Find where the given text appears and provide that cell's center as (x, y) coordinate. 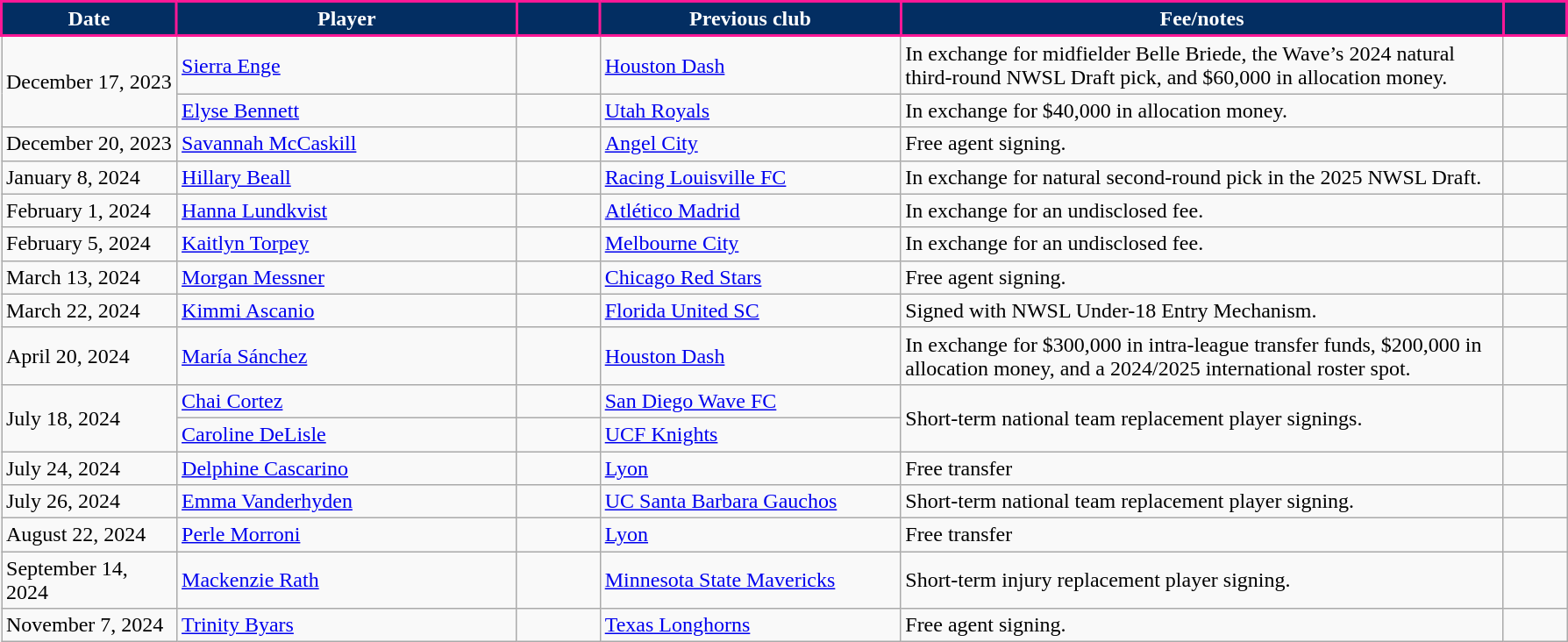
Delphine Cascarino (347, 467)
Kimmi Ascanio (347, 310)
Racing Louisville FC (751, 177)
July 18, 2024 (89, 417)
Melbourne City (751, 244)
February 5, 2024 (89, 244)
Hanna Lundkvist (347, 210)
Date (89, 19)
Player (347, 19)
February 1, 2024 (89, 210)
San Diego Wave FC (751, 401)
Fee/notes (1202, 19)
August 22, 2024 (89, 535)
April 20, 2024 (89, 356)
In exchange for $40,000 in allocation money. (1202, 111)
UCF Knights (751, 434)
Angel City (751, 144)
Florida United SC (751, 310)
Sierra Enge (347, 65)
Utah Royals (751, 111)
Emma Vanderhyden (347, 502)
Elyse Bennett (347, 111)
Morgan Messner (347, 277)
Previous club (751, 19)
UC Santa Barbara Gauchos (751, 502)
Short-term national team replacement player signings. (1202, 417)
Short-term injury replacement player signing. (1202, 581)
January 8, 2024 (89, 177)
December 17, 2023 (89, 82)
Minnesota State Mavericks (751, 581)
María Sánchez (347, 356)
Signed with NWSL Under-18 Entry Mechanism. (1202, 310)
Caroline DeLisle (347, 434)
March 13, 2024 (89, 277)
Trinity Byars (347, 625)
Texas Longhorns (751, 625)
Chai Cortez (347, 401)
December 20, 2023 (89, 144)
November 7, 2024 (89, 625)
In exchange for $300,000 in intra-league transfer funds, $200,000 in allocation money, and a 2024/2025 international roster spot. (1202, 356)
Atlético Madrid (751, 210)
Hillary Beall (347, 177)
Chicago Red Stars (751, 277)
Perle Morroni (347, 535)
Kaitlyn Torpey (347, 244)
July 26, 2024 (89, 502)
Mackenzie Rath (347, 581)
In exchange for midfielder Belle Briede, the Wave’s 2024 natural third-round NWSL Draft pick, and $60,000 in allocation money. (1202, 65)
July 24, 2024 (89, 467)
March 22, 2024 (89, 310)
September 14, 2024 (89, 581)
In exchange for natural second-round pick in the 2025 NWSL Draft. (1202, 177)
Savannah McCaskill (347, 144)
Short-term national team replacement player signing. (1202, 502)
